Pinpoint the cell where the given text exists, returning its [X, Y] midpoint coordinate. 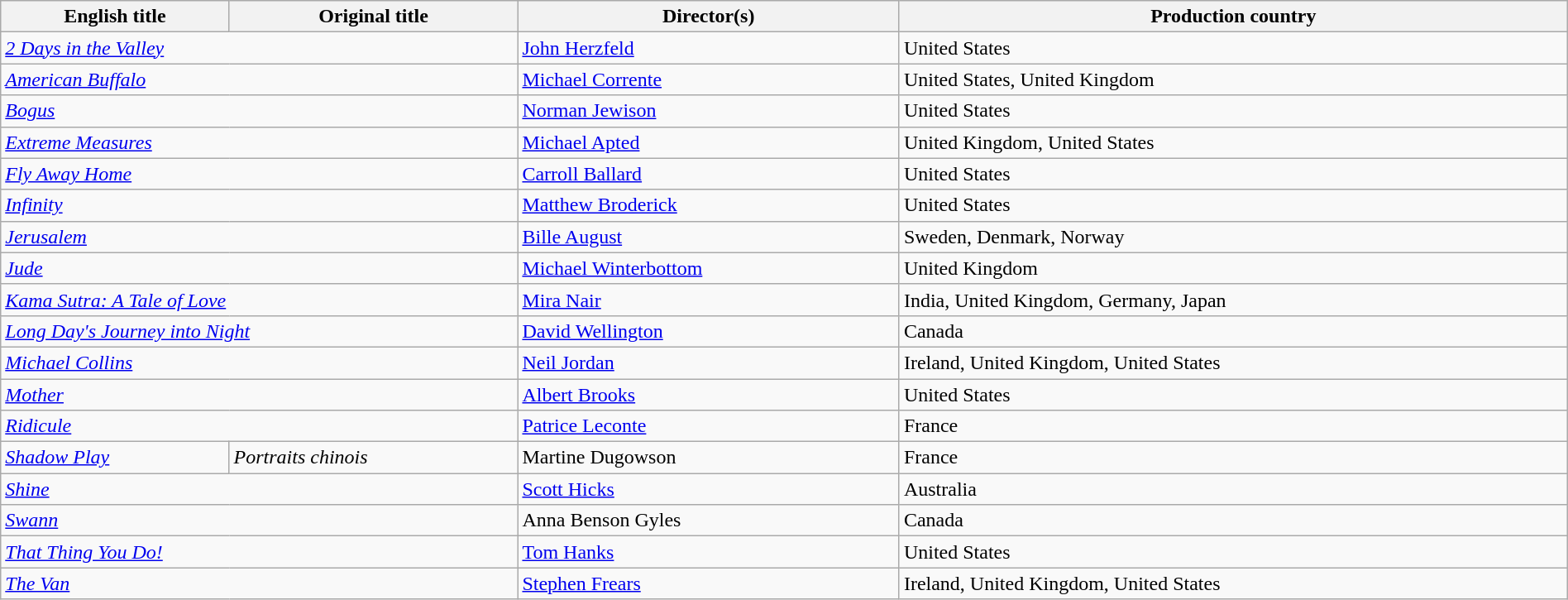
Long Day's Journey into Night [260, 331]
Ridicule [260, 426]
Fly Away Home [260, 174]
Extreme Measures [260, 142]
Bogus [260, 111]
United States, United Kingdom [1233, 79]
Shadow Play [115, 458]
English title [115, 17]
Michael Corrente [708, 79]
Matthew Broderick [708, 205]
Martine Dugowson [708, 458]
American Buffalo [260, 79]
Bille August [708, 237]
Carroll Ballard [708, 174]
John Herzfeld [708, 48]
The Van [260, 583]
United Kingdom, United States [1233, 142]
Michael Apted [708, 142]
Director(s) [708, 17]
Scott Hicks [708, 489]
David Wellington [708, 331]
Albert Brooks [708, 395]
Neil Jordan [708, 362]
Stephen Frears [708, 583]
Jerusalem [260, 237]
Patrice Leconte [708, 426]
Original title [374, 17]
Sweden, Denmark, Norway [1233, 237]
Portraits chinois [374, 458]
Tom Hanks [708, 552]
Kama Sutra: A Tale of Love [260, 300]
United Kingdom [1233, 268]
Australia [1233, 489]
Shine [260, 489]
India, United Kingdom, Germany, Japan [1233, 300]
Infinity [260, 205]
Norman Jewison [708, 111]
Production country [1233, 17]
2 Days in the Valley [260, 48]
Michael Collins [260, 362]
Jude [260, 268]
Michael Winterbottom [708, 268]
Swann [260, 521]
Mother [260, 395]
Mira Nair [708, 300]
That Thing You Do! [260, 552]
Anna Benson Gyles [708, 521]
